Provide the (X, Y) coordinate of the cell's center where the given text is located.  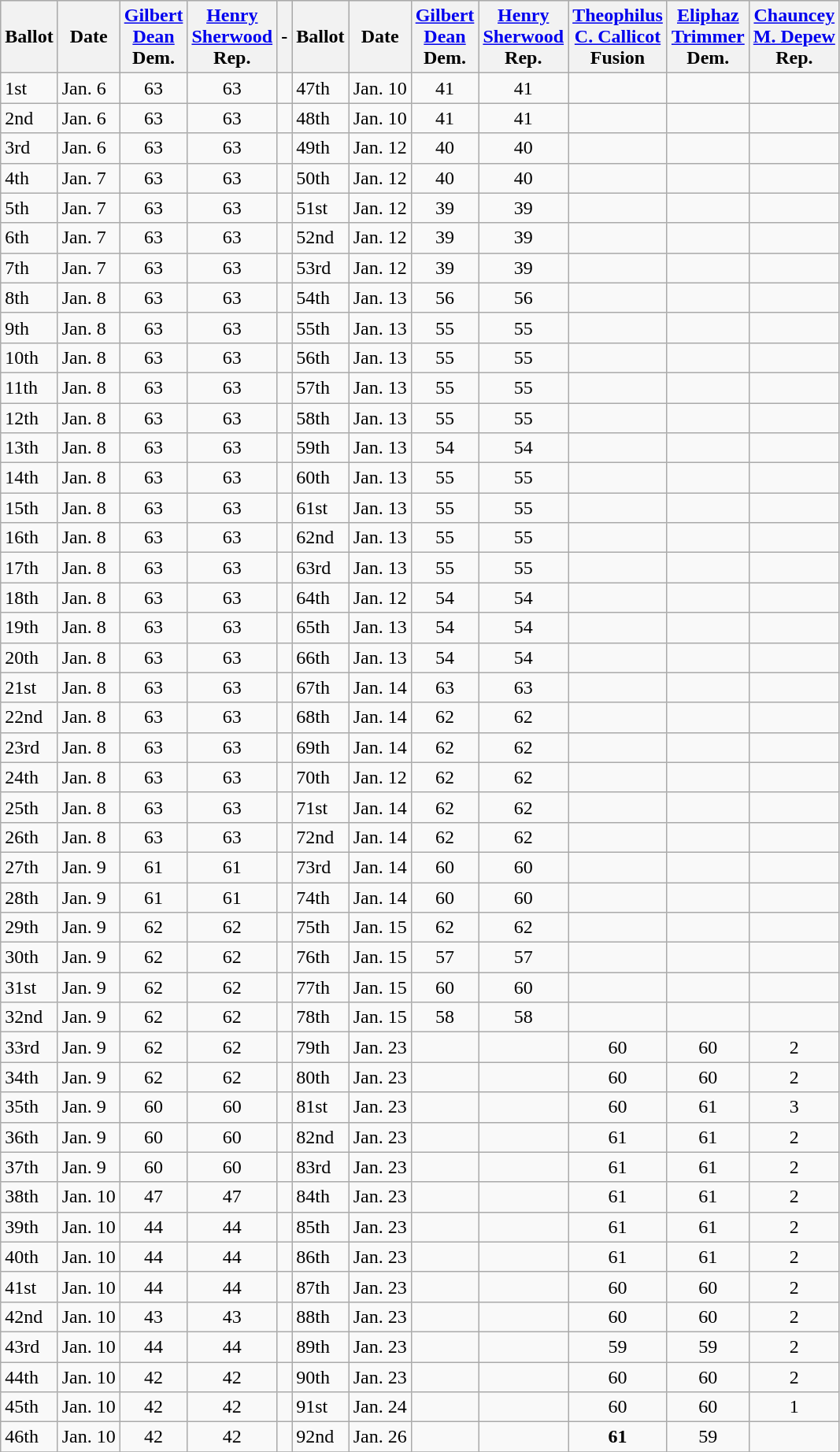
33rd (29, 1047)
71st (320, 807)
59th (320, 448)
83rd (320, 1167)
47th (320, 88)
8th (29, 298)
62nd (320, 538)
42nd (29, 1317)
28th (29, 897)
Jan. 24 (379, 1407)
- (285, 37)
34th (29, 1077)
41st (29, 1287)
9th (29, 328)
39th (29, 1227)
6th (29, 238)
26th (29, 837)
74th (320, 897)
75th (320, 928)
ChaunceyM. Depew Rep. (794, 37)
43rd (29, 1346)
18th (29, 598)
4th (29, 178)
48th (320, 118)
12th (29, 418)
11th (29, 387)
37th (29, 1167)
30th (29, 958)
73rd (320, 867)
80th (320, 1077)
7th (29, 268)
22nd (29, 717)
52nd (320, 238)
53rd (320, 268)
82nd (320, 1137)
15th (29, 508)
54th (320, 298)
84th (320, 1197)
45th (29, 1407)
66th (320, 657)
10th (29, 357)
56th (320, 357)
2nd (29, 118)
57th (320, 387)
55th (320, 328)
44th (29, 1377)
91st (320, 1407)
88th (320, 1317)
86th (320, 1257)
92nd (320, 1437)
35th (29, 1107)
1 (794, 1407)
67th (320, 687)
5th (29, 208)
36th (29, 1137)
65th (320, 628)
85th (320, 1227)
79th (320, 1047)
14th (29, 478)
87th (320, 1287)
61st (320, 508)
81st (320, 1107)
27th (29, 867)
21st (29, 687)
50th (320, 178)
Jan. 26 (379, 1437)
13th (29, 448)
EliphazTrimmer Dem. (708, 37)
3 (794, 1107)
64th (320, 598)
1st (29, 88)
40th (29, 1257)
49th (320, 148)
29th (29, 928)
63rd (320, 568)
76th (320, 958)
32nd (29, 1017)
24th (29, 777)
69th (320, 747)
60th (320, 478)
46th (29, 1437)
19th (29, 628)
TheophilusC. Callicot Fusion (618, 37)
70th (320, 777)
16th (29, 538)
77th (320, 987)
3rd (29, 148)
20th (29, 657)
90th (320, 1377)
38th (29, 1197)
89th (320, 1346)
25th (29, 807)
51st (320, 208)
68th (320, 717)
17th (29, 568)
58th (320, 418)
78th (320, 1017)
31st (29, 987)
72nd (320, 837)
23rd (29, 747)
